Extract the [X, Y] coordinate from the center of the cell holding the provided text.  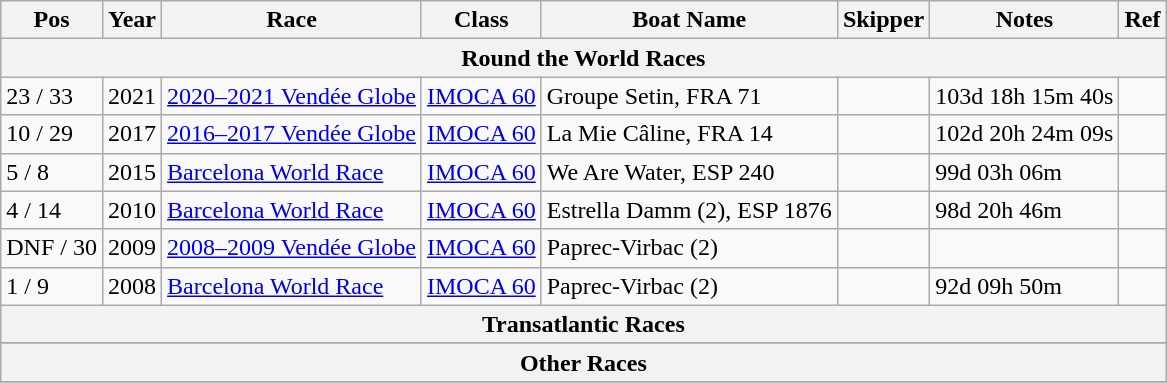
1 / 9 [52, 286]
Race [292, 20]
Notes [1024, 20]
Ref [1142, 20]
Transatlantic Races [584, 324]
La Mie Câline, FRA 14 [689, 134]
DNF / 30 [52, 248]
102d 20h 24m 09s [1024, 134]
Year [132, 20]
5 / 8 [52, 172]
Round the World Races [584, 58]
4 / 14 [52, 210]
98d 20h 46m [1024, 210]
Class [481, 20]
Boat Name [689, 20]
2010 [132, 210]
2020–2021 Vendée Globe [292, 96]
2017 [132, 134]
99d 03h 06m [1024, 172]
10 / 29 [52, 134]
We Are Water, ESP 240 [689, 172]
Estrella Damm (2), ESP 1876 [689, 210]
Groupe Setin, FRA 71 [689, 96]
Other Races [584, 362]
2021 [132, 96]
2008–2009 Vendée Globe [292, 248]
Pos [52, 20]
2015 [132, 172]
Skipper [883, 20]
92d 09h 50m [1024, 286]
2016–2017 Vendée Globe [292, 134]
2008 [132, 286]
23 / 33 [52, 96]
103d 18h 15m 40s [1024, 96]
2009 [132, 248]
